Return the [x, y] coordinate for the center point of the cell that contains the specified text.  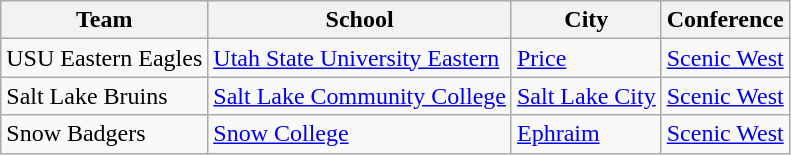
Conference [725, 20]
Team [104, 20]
Salt Lake Community College [360, 96]
Utah State University Eastern [360, 58]
City [586, 20]
Salt Lake Bruins [104, 96]
Snow Badgers [104, 134]
Price [586, 58]
Salt Lake City [586, 96]
Snow College [360, 134]
School [360, 20]
Ephraim [586, 134]
USU Eastern Eagles [104, 58]
